Scan for the cell matching the given text and deliver its [x, y] coordinate at center. 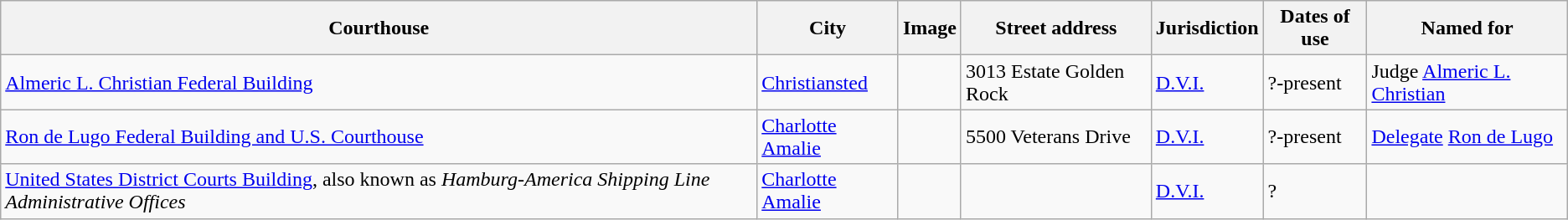
Christiansted [828, 82]
Ron de Lugo Federal Building and U.S. Courthouse [379, 137]
Image [930, 28]
? [1315, 191]
Delegate Ron de Lugo [1467, 137]
United States District Courts Building, also known as Hamburg-America Shipping Line Administrative Offices [379, 191]
Dates of use [1315, 28]
Almeric L. Christian Federal Building [379, 82]
3013 Estate Golden Rock [1055, 82]
Street address [1055, 28]
Jurisdiction [1207, 28]
Courthouse [379, 28]
Judge Almeric L. Christian [1467, 82]
City [828, 28]
5500 Veterans Drive [1055, 137]
Named for [1467, 28]
